Search for the cell housing the specified text and yield its (X, Y) center coordinate. 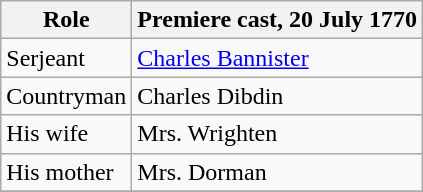
Charles Dibdin (278, 96)
His wife (66, 134)
Mrs. Wrighten (278, 134)
Premiere cast, 20 July 1770 (278, 20)
Serjeant (66, 58)
Countryman (66, 96)
His mother (66, 172)
Role (66, 20)
Mrs. Dorman (278, 172)
Charles Bannister (278, 58)
